Detect which cell encompasses the target text, then output its [x, y] center coordinate. 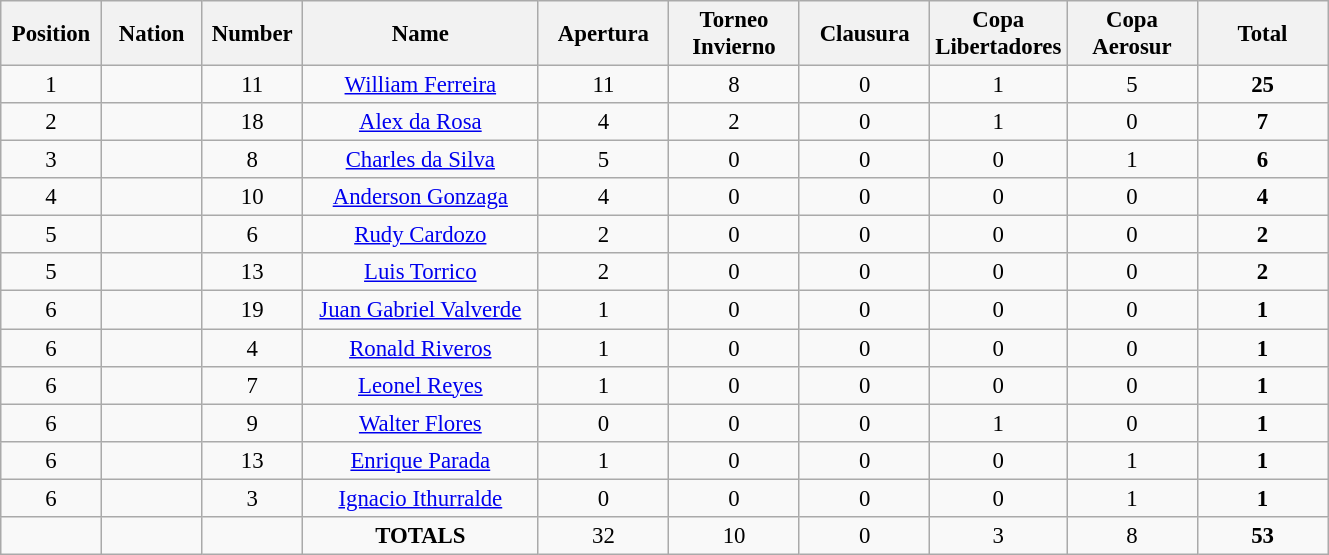
32 [604, 536]
Copa Aerosur [1132, 34]
Alex da Rosa [421, 122]
18 [252, 122]
19 [252, 310]
Name [421, 34]
Copa Libertadores [998, 34]
Apertura [604, 34]
Rudy Cardozo [421, 235]
53 [1262, 536]
Position [52, 34]
Ronald Riveros [421, 348]
TOTALS [421, 536]
Leonel Reyes [421, 385]
Charles da Silva [421, 160]
Luis Torrico [421, 273]
Nation [152, 34]
Enrique Parada [421, 460]
Clausura [864, 34]
Number [252, 34]
William Ferreira [421, 85]
Ignacio Ithurralde [421, 498]
Total [1262, 34]
Torneo Invierno [734, 34]
Anderson Gonzaga [421, 197]
Juan Gabriel Valverde [421, 310]
Walter Flores [421, 423]
25 [1262, 85]
9 [252, 423]
